Provide the (X, Y) coordinate of the cell's center where the given text is located.  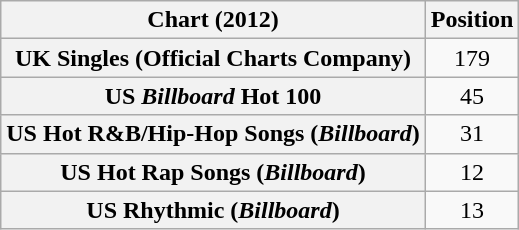
31 (472, 134)
12 (472, 172)
US Rhythmic (Billboard) (213, 210)
US Billboard Hot 100 (213, 96)
Chart (2012) (213, 20)
45 (472, 96)
UK Singles (Official Charts Company) (213, 58)
Position (472, 20)
13 (472, 210)
179 (472, 58)
US Hot R&B/Hip-Hop Songs (Billboard) (213, 134)
US Hot Rap Songs (Billboard) (213, 172)
